Identify which cell holds the provided text, then report its [x, y] central coordinate. 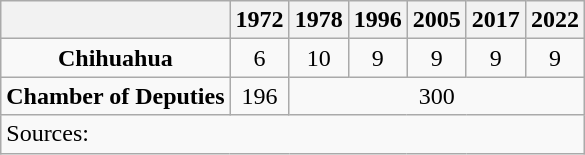
2017 [496, 20]
1978 [318, 20]
196 [260, 96]
Sources: [293, 134]
Chamber of Deputies [116, 96]
2022 [554, 20]
1972 [260, 20]
1996 [378, 20]
6 [260, 58]
300 [436, 96]
10 [318, 58]
Chihuahua [116, 58]
2005 [436, 20]
